Search for the cell housing the specified text and yield its (X, Y) center coordinate. 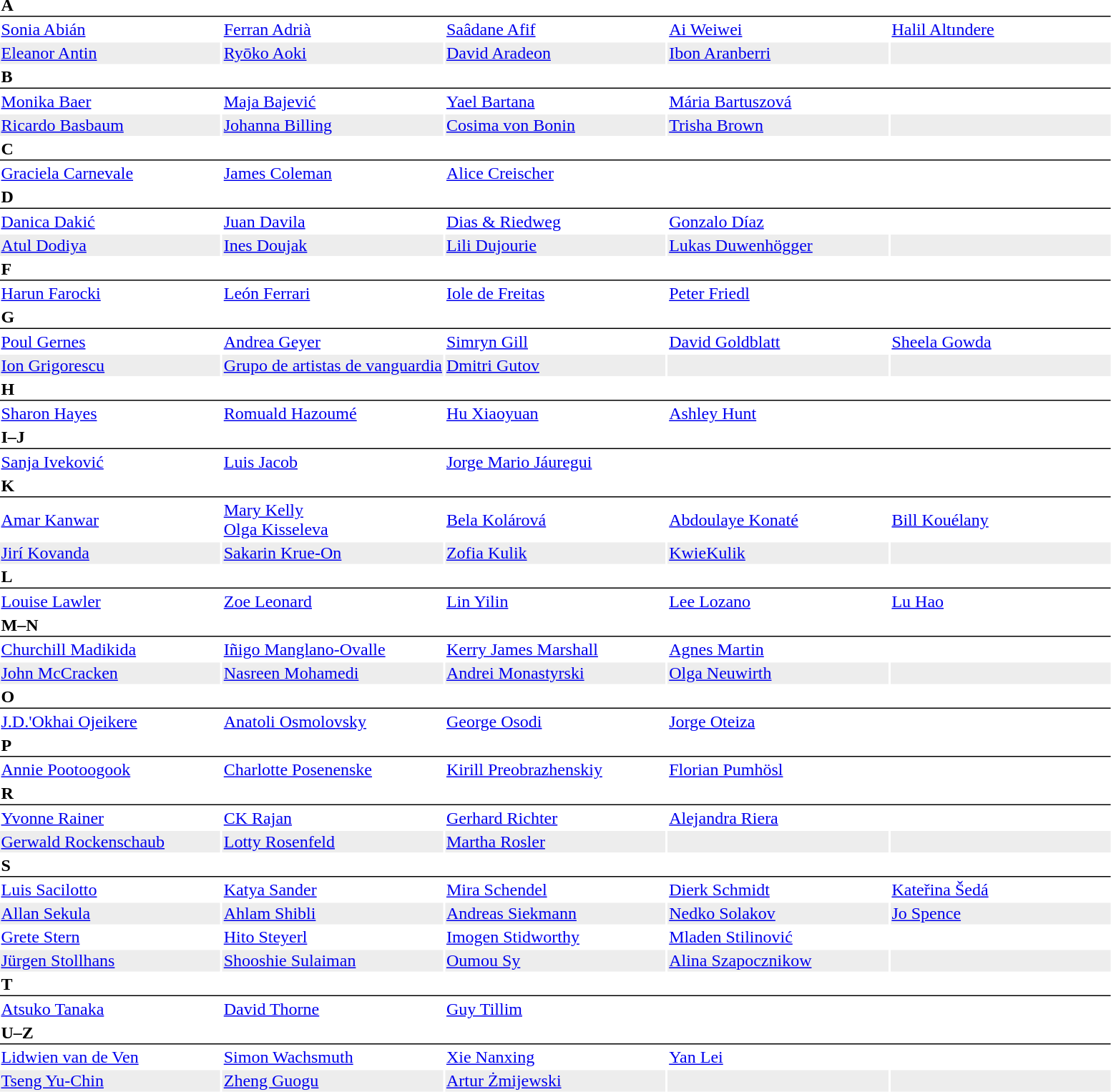
G (555, 318)
George Osodi (555, 722)
H (555, 390)
Simryn Gill (555, 342)
Yvonne Rainer (110, 818)
Jirí Kovanda (110, 553)
Nasreen Mohamedi (333, 673)
Dmitri Gutov (555, 365)
James Coleman (333, 174)
Yael Bartana (555, 102)
M–N (555, 626)
Annie Pootoogook (110, 770)
Mária Bartuszová (778, 102)
Zoe Leonard (333, 601)
Ines Doujak (333, 245)
Ryōko Aoki (333, 54)
Florian Pumhösl (778, 770)
Alice Creischer (555, 174)
S (555, 866)
Atul Dodiya (110, 245)
Alina Szapocznikow (778, 960)
Luis Sacilotto (110, 890)
Cosima von Bonin (555, 125)
Alejandra Riera (778, 818)
Jorge Mario Jáuregui (555, 462)
Iole de Freitas (555, 294)
Artur Żmijewski (555, 1081)
Lee Lozano (778, 601)
Yan Lei (778, 1058)
Harun Farocki (110, 294)
Olga Neuwirth (778, 673)
Iñigo Manglano-Ovalle (333, 650)
Zheng Guogu (333, 1081)
Atsuko Tanaka (110, 1009)
R (555, 794)
Gonzalo Díaz (778, 222)
U–Z (555, 1033)
O (555, 698)
Johanna Billing (333, 125)
Guy Tillim (555, 1009)
Tseng Yu-Chin (110, 1081)
Lin Yilin (555, 601)
Mladen Stilinović (778, 938)
John McCracken (110, 673)
Lili Dujourie (555, 245)
Louise Lawler (110, 601)
David Aradeon (555, 54)
Kateřina Šedá (1001, 890)
Zofia Kulik (555, 553)
Maja Bajević (333, 102)
Lotty Rosenfeld (333, 842)
Bela Kolárová (555, 519)
Xie Nanxing (555, 1058)
Oumou Sy (555, 960)
I–J (555, 438)
Trisha Brown (778, 125)
F (555, 270)
Grupo de artistas de vanguardia (333, 365)
León Ferrari (333, 294)
Martha Rosler (555, 842)
Simon Wachsmuth (333, 1058)
P (555, 746)
Churchill Madikida (110, 650)
Ahlam Shibli (333, 913)
Kerry James Marshall (555, 650)
Abdoulaye Konaté (778, 519)
Kirill Preobrazhenskiy (555, 770)
Gerhard Richter (555, 818)
Sheela Gowda (1001, 342)
Eleanor Antin (110, 54)
Bill Kouélany (1001, 519)
Katya Sander (333, 890)
Hito Steyerl (333, 938)
Lu Hao (1001, 601)
Jorge Oteiza (778, 722)
Imogen Stidworthy (555, 938)
Dias & Riedweg (555, 222)
Gerwald Rockenschaub (110, 842)
CK Rajan (333, 818)
Romuald Hazoumé (333, 414)
Amar Kanwar (110, 519)
David Goldblatt (778, 342)
Anatoli Osmolovsky (333, 722)
Halil Altındere (1001, 29)
D (555, 197)
Agnes Martin (778, 650)
KwieKulik (778, 553)
K (555, 486)
Dierk Schmidt (778, 890)
Ion Grigorescu (110, 365)
Lidwien van de Ven (110, 1058)
Jürgen Stollhans (110, 960)
C (555, 149)
Sanja Iveković (110, 462)
Hu Xiaoyuan (555, 414)
Mary KellyOlga Kisseleva (333, 519)
Ashley Hunt (778, 414)
Ricardo Basbaum (110, 125)
David Thorne (333, 1009)
Graciela Carnevale (110, 174)
Andrei Monastyrski (555, 673)
Andreas Siekmann (555, 913)
T (555, 985)
Luis Jacob (333, 462)
Ai Weiwei (778, 29)
Shooshie Sulaiman (333, 960)
Juan Davila (333, 222)
L (555, 578)
Sonia Abián (110, 29)
Sharon Hayes (110, 414)
Allan Sekula (110, 913)
Andrea Geyer (333, 342)
B (555, 77)
Ibon Aranberri (778, 54)
J.D.'Okhai Ojeikere (110, 722)
Grete Stern (110, 938)
Ferran Adrià (333, 29)
Sakarin Krue-On (333, 553)
Poul Gernes (110, 342)
Monika Baer (110, 102)
Peter Friedl (778, 294)
Jo Spence (1001, 913)
Danica Dakić (110, 222)
Lukas Duwenhögger (778, 245)
Mira Schendel (555, 890)
Nedko Solakov (778, 913)
Charlotte Posenenske (333, 770)
Saâdane Afif (555, 29)
